Detect which cell encompasses the target text, then output its [x, y] center coordinate. 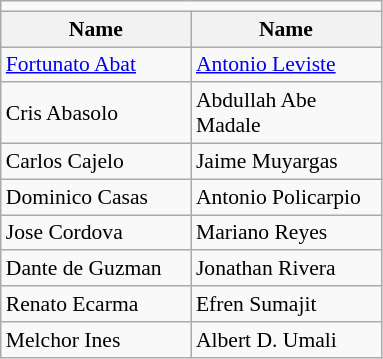
Antonio Policarpio [286, 197]
Renato Ecarma [96, 304]
Dominico Casas [96, 197]
Fortunato Abat [96, 65]
Melchor Ines [96, 340]
Efren Sumajit [286, 304]
Jaime Muyargas [286, 162]
Cris Abasolo [96, 114]
Antonio Leviste [286, 65]
Jonathan Rivera [286, 269]
Jose Cordova [96, 233]
Mariano Reyes [286, 233]
Carlos Cajelo [96, 162]
Abdullah Abe Madale [286, 114]
Albert D. Umali [286, 340]
Dante de Guzman [96, 269]
